Extract the (x, y) coordinate from the center of the cell holding the provided text.  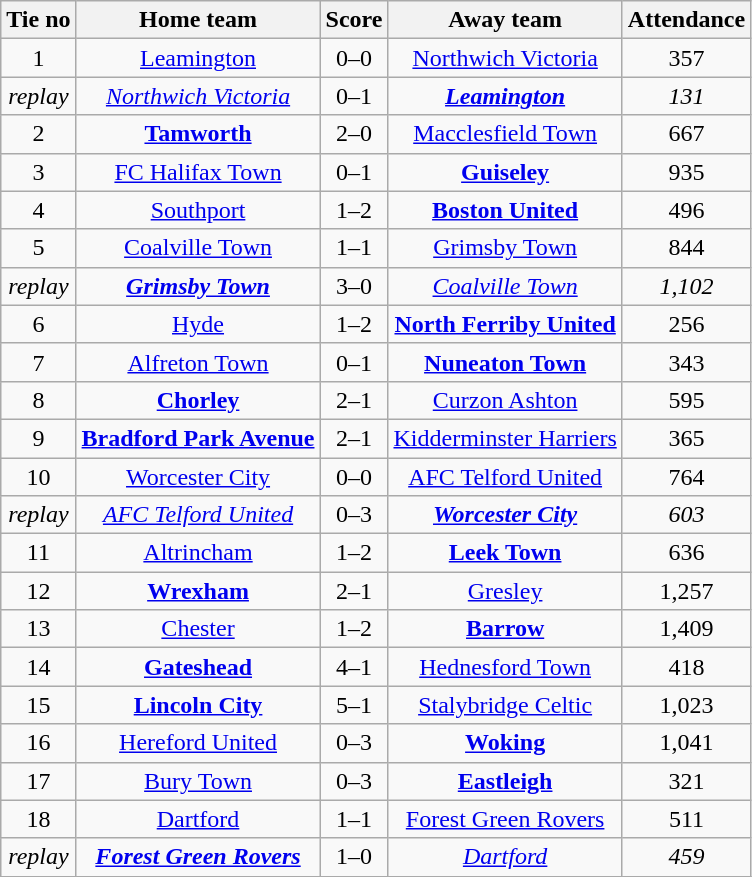
5–1 (354, 705)
4–1 (354, 667)
1,041 (686, 743)
418 (686, 667)
935 (686, 172)
321 (686, 781)
Southport (198, 210)
Hyde (198, 324)
496 (686, 210)
7 (38, 362)
Home team (198, 20)
North Ferriby United (505, 324)
131 (686, 96)
8 (38, 400)
Stalybridge Celtic (505, 705)
667 (686, 134)
18 (38, 819)
603 (686, 515)
Eastleigh (505, 781)
Gateshead (198, 667)
1,409 (686, 629)
Hereford United (198, 743)
595 (686, 400)
Alfreton Town (198, 362)
511 (686, 819)
Attendance (686, 20)
3–0 (354, 286)
636 (686, 553)
Barrow (505, 629)
357 (686, 58)
6 (38, 324)
1,023 (686, 705)
4 (38, 210)
Tie no (38, 20)
Hednesford Town (505, 667)
Guiseley (505, 172)
9 (38, 438)
Chorley (198, 400)
Gresley (505, 591)
Leek Town (505, 553)
12 (38, 591)
1–0 (354, 857)
17 (38, 781)
Woking (505, 743)
13 (38, 629)
15 (38, 705)
11 (38, 553)
5 (38, 248)
2 (38, 134)
10 (38, 477)
Nuneaton Town (505, 362)
365 (686, 438)
1 (38, 58)
14 (38, 667)
Tamworth (198, 134)
16 (38, 743)
256 (686, 324)
Lincoln City (198, 705)
764 (686, 477)
343 (686, 362)
2–0 (354, 134)
3 (38, 172)
Bradford Park Avenue (198, 438)
1,102 (686, 286)
Score (354, 20)
Curzon Ashton (505, 400)
844 (686, 248)
1,257 (686, 591)
Macclesfield Town (505, 134)
Kidderminster Harriers (505, 438)
Chester (198, 629)
459 (686, 857)
FC Halifax Town (198, 172)
Altrincham (198, 553)
Boston United (505, 210)
Wrexham (198, 591)
Bury Town (198, 781)
Away team (505, 20)
